Return (X, Y) of the center of cell containing provided text 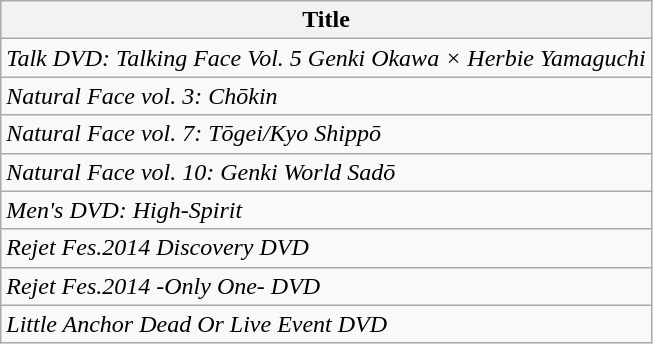
Rejet Fes.2014 Discovery DVD (326, 248)
Talk DVD: Talking Face Vol. 5 Genki Okawa × Herbie Yamaguchi (326, 58)
Natural Face vol. 3: Chōkin (326, 96)
Little Anchor Dead Or Live Event DVD (326, 324)
Natural Face vol. 10: Genki World Sadō (326, 172)
Men's DVD: High-Spirit (326, 210)
Title (326, 20)
Natural Face vol. 7: Tōgei/Kyo Shippō (326, 134)
Rejet Fes.2014 -Only One- DVD (326, 286)
